Return [X, Y] of the center of cell containing provided text 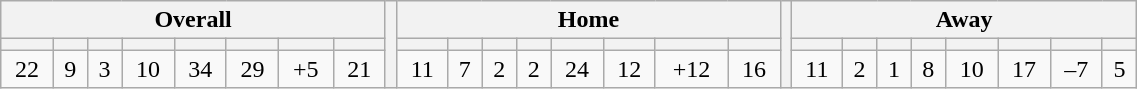
7 [465, 69]
22 [27, 69]
8 [928, 69]
+12 [691, 69]
+5 [306, 69]
5 [1120, 69]
3 [104, 69]
21 [359, 69]
16 [754, 69]
24 [577, 69]
34 [200, 69]
9 [70, 69]
17 [1024, 69]
29 [252, 69]
Overall [194, 20]
Home [588, 20]
Away [964, 20]
1 [894, 69]
12 [629, 69]
–7 [1076, 69]
